From the cell containing the given text, extract its center point as [X, Y] coordinate. 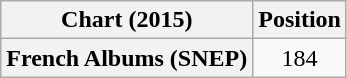
Position [300, 20]
184 [300, 58]
Chart (2015) [127, 20]
French Albums (SNEP) [127, 58]
